Identify which cell holds the provided text, then report its [X, Y] central coordinate. 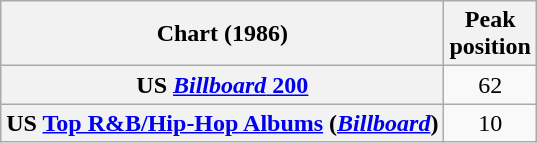
US Top R&B/Hip-Hop Albums (Billboard) [222, 123]
Chart (1986) [222, 34]
US Billboard 200 [222, 85]
Peak position [490, 34]
10 [490, 123]
62 [490, 85]
